Provide the [X, Y] coordinate of the cell's center where the given text is located.  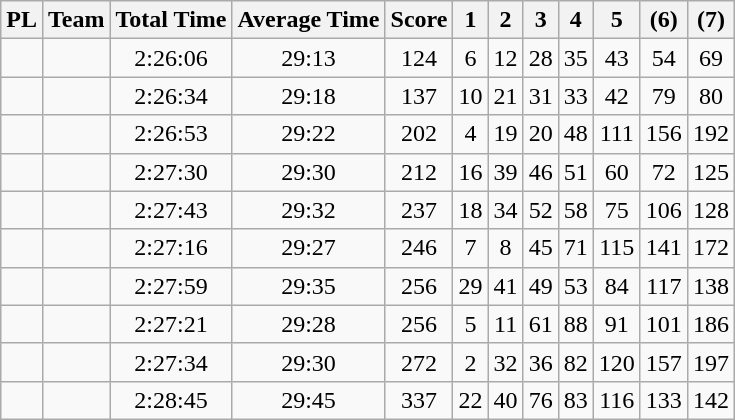
(6) [664, 20]
79 [664, 96]
2:27:59 [171, 286]
75 [616, 210]
172 [710, 248]
237 [419, 210]
60 [616, 172]
28 [540, 58]
Team [76, 20]
1 [470, 20]
42 [616, 96]
2:27:16 [171, 248]
11 [506, 324]
272 [419, 362]
29:32 [308, 210]
54 [664, 58]
29:18 [308, 96]
117 [664, 286]
29 [470, 286]
101 [664, 324]
19 [506, 134]
124 [419, 58]
Score [419, 20]
52 [540, 210]
133 [664, 400]
2:26:34 [171, 96]
72 [664, 172]
337 [419, 400]
32 [506, 362]
120 [616, 362]
48 [576, 134]
2:27:30 [171, 172]
3 [540, 20]
46 [540, 172]
76 [540, 400]
43 [616, 58]
2:28:45 [171, 400]
12 [506, 58]
2:26:06 [171, 58]
6 [470, 58]
69 [710, 58]
45 [540, 248]
20 [540, 134]
2:27:34 [171, 362]
82 [576, 362]
(7) [710, 20]
157 [664, 362]
29:13 [308, 58]
51 [576, 172]
128 [710, 210]
212 [419, 172]
83 [576, 400]
111 [616, 134]
156 [664, 134]
39 [506, 172]
29:22 [308, 134]
41 [506, 286]
29:45 [308, 400]
21 [506, 96]
2:26:53 [171, 134]
8 [506, 248]
34 [506, 210]
49 [540, 286]
138 [710, 286]
88 [576, 324]
Average Time [308, 20]
29:35 [308, 286]
142 [710, 400]
18 [470, 210]
58 [576, 210]
84 [616, 286]
61 [540, 324]
106 [664, 210]
40 [506, 400]
125 [710, 172]
197 [710, 362]
115 [616, 248]
29:27 [308, 248]
137 [419, 96]
2:27:21 [171, 324]
7 [470, 248]
186 [710, 324]
36 [540, 362]
16 [470, 172]
202 [419, 134]
31 [540, 96]
71 [576, 248]
35 [576, 58]
29:28 [308, 324]
80 [710, 96]
33 [576, 96]
91 [616, 324]
53 [576, 286]
PL [22, 20]
141 [664, 248]
Total Time [171, 20]
22 [470, 400]
10 [470, 96]
116 [616, 400]
192 [710, 134]
246 [419, 248]
2:27:43 [171, 210]
